Detect which cell encompasses the target text, then output its (x, y) center coordinate. 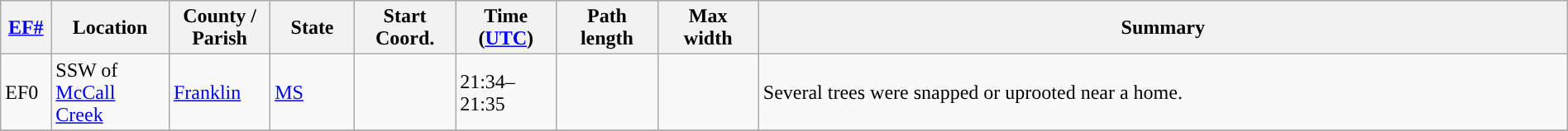
Summary (1163, 28)
Path length (607, 28)
Several trees were snapped or uprooted near a home. (1163, 92)
County / Parish (219, 28)
EF0 (26, 92)
Start Coord. (404, 28)
EF# (26, 28)
21:34–21:35 (506, 92)
State (313, 28)
Time (UTC) (506, 28)
MS (313, 92)
Franklin (219, 92)
Location (111, 28)
SSW of McCall Creek (111, 92)
Max width (708, 28)
